Capture the cell that displays the provided text and extract its [X, Y] central coordinate. 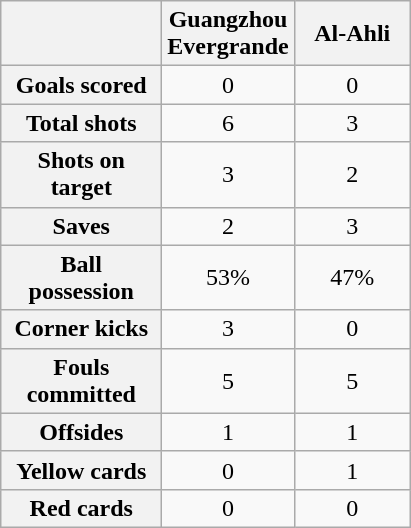
Ball possession [82, 278]
Guangzhou Evergrande [228, 34]
Red cards [82, 508]
Goals scored [82, 85]
Yellow cards [82, 470]
Saves [82, 226]
6 [228, 123]
Corner kicks [82, 329]
Offsides [82, 432]
47% [352, 278]
Total shots [82, 123]
53% [228, 278]
Fouls committed [82, 380]
Al-Ahli [352, 34]
Shots on target [82, 174]
